Output the [x, y] coordinate of the center of the cell containing the given text.  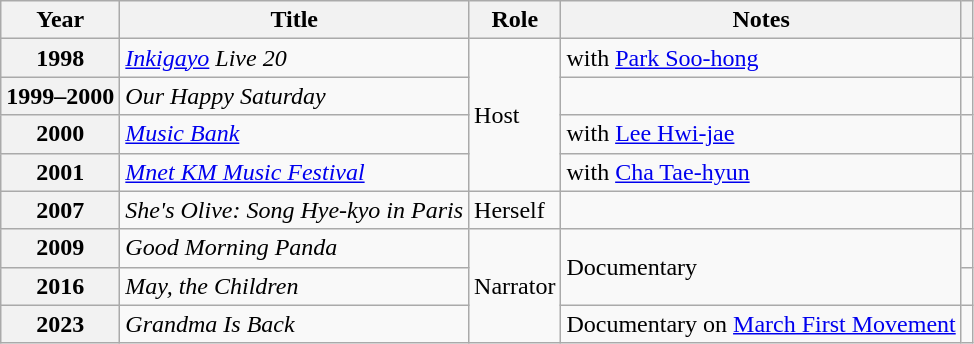
Title [294, 20]
Inkigayo Live 20 [294, 58]
Notes [761, 20]
Documentary [761, 267]
1998 [60, 58]
Mnet KM Music Festival [294, 172]
2007 [60, 210]
May, the Children [294, 286]
2023 [60, 324]
She's Olive: Song Hye-kyo in Paris [294, 210]
Music Bank [294, 134]
Narrator [515, 286]
with Cha Tae-hyun [761, 172]
2009 [60, 248]
Year [60, 20]
with Park Soo-hong [761, 58]
Herself [515, 210]
Role [515, 20]
Documentary on March First Movement [761, 324]
Grandma Is Back [294, 324]
1999–2000 [60, 96]
Our Happy Saturday [294, 96]
Host [515, 115]
with Lee Hwi-jae [761, 134]
2001 [60, 172]
2016 [60, 286]
Good Morning Panda [294, 248]
2000 [60, 134]
